Pinpoint the cell where the given text exists, returning its [x, y] midpoint coordinate. 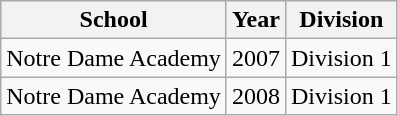
Year [256, 20]
2008 [256, 96]
2007 [256, 58]
Division [341, 20]
School [114, 20]
